For the text-containing cell, return its midpoint in [X, Y] coordinate format. 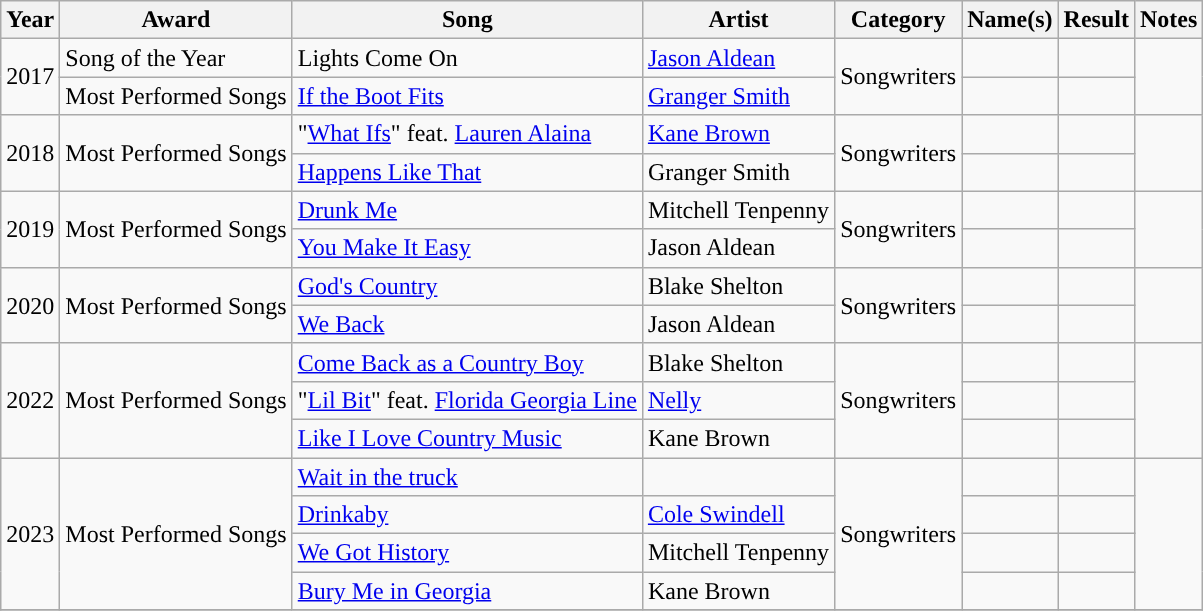
Nelly [738, 400]
We Back [467, 324]
Category [898, 20]
2022 [30, 400]
Drunk Me [467, 210]
2017 [30, 77]
Cole Swindell [738, 515]
2020 [30, 305]
Bury Me in Georgia [467, 591]
"Lil Bit" feat. Florida Georgia Line [467, 400]
Award [176, 20]
"What Ifs" feat. Lauren Alaina [467, 134]
Like I Love Country Music [467, 438]
Drinkaby [467, 515]
Wait in the truck [467, 477]
You Make It Easy [467, 248]
We Got History [467, 553]
Lights Come On [467, 58]
Name(s) [1010, 20]
2023 [30, 534]
Year [30, 20]
2018 [30, 153]
Song of the Year [176, 58]
Happens Like That [467, 172]
Song [467, 20]
Artist [738, 20]
Notes [1168, 20]
Come Back as a Country Boy [467, 362]
2019 [30, 229]
God's Country [467, 286]
If the Boot Fits [467, 96]
Result [1096, 20]
